Scan for the cell matching the given text and deliver its [X, Y] coordinate at center. 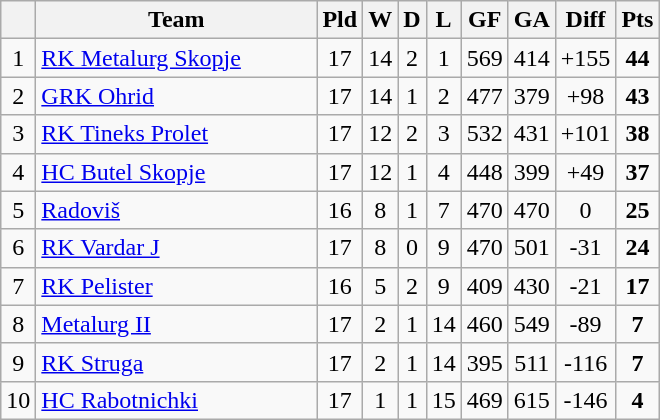
409 [484, 286]
Radoviš [176, 210]
10 [18, 400]
511 [532, 362]
43 [638, 96]
Diff [586, 20]
+49 [586, 172]
-89 [586, 324]
615 [532, 400]
HC Rabotnichki [176, 400]
431 [532, 134]
-116 [586, 362]
D [412, 20]
-146 [586, 400]
477 [484, 96]
+155 [586, 58]
HC Butel Skopje [176, 172]
569 [484, 58]
37 [638, 172]
460 [484, 324]
GRK Ohrid [176, 96]
RK Metalurg Skopje [176, 58]
414 [532, 58]
448 [484, 172]
44 [638, 58]
RK Vardar J [176, 248]
Team [176, 20]
+101 [586, 134]
L [444, 20]
+98 [586, 96]
399 [532, 172]
Metalurg II [176, 324]
24 [638, 248]
-31 [586, 248]
RK Tineks Prolet [176, 134]
GF [484, 20]
-21 [586, 286]
GA [532, 20]
395 [484, 362]
501 [532, 248]
RK Struga [176, 362]
15 [444, 400]
W [380, 20]
38 [638, 134]
6 [18, 248]
379 [532, 96]
Pts [638, 20]
430 [532, 286]
Pld [340, 20]
549 [532, 324]
25 [638, 210]
469 [484, 400]
RK Pelister [176, 286]
532 [484, 134]
